For the text-containing cell, return its midpoint in (x, y) coordinate format. 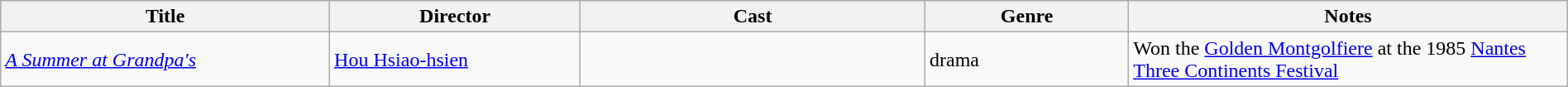
A Summer at Grandpa's (165, 60)
Cast (753, 17)
drama (1026, 60)
Genre (1026, 17)
Hou Hsiao-hsien (455, 60)
Notes (1348, 17)
Title (165, 17)
Won the Golden Montgolfiere at the 1985 Nantes Three Continents Festival (1348, 60)
Director (455, 17)
